Find where the given text appears and provide that cell's center as (x, y) coordinate. 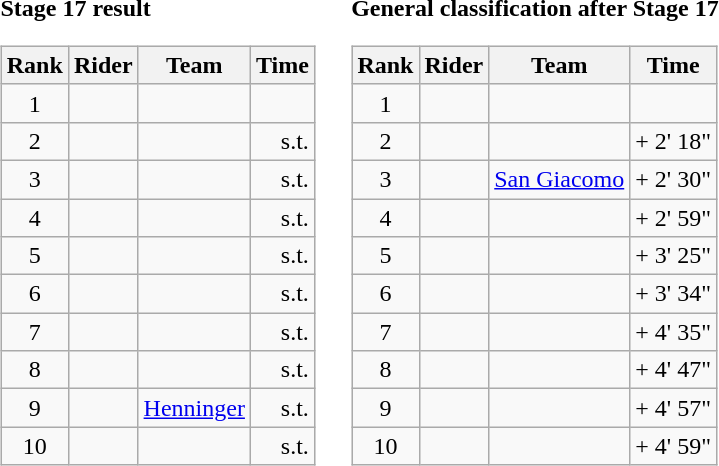
+ 4' 59" (674, 446)
+ 2' 59" (674, 217)
+ 2' 18" (674, 141)
San Giacomo (560, 179)
Henninger (194, 408)
+ 2' 30" (674, 179)
+ 3' 34" (674, 294)
+ 4' 57" (674, 408)
+ 4' 47" (674, 370)
+ 3' 25" (674, 256)
+ 4' 35" (674, 332)
